Return (X, Y) of the center of cell containing provided text 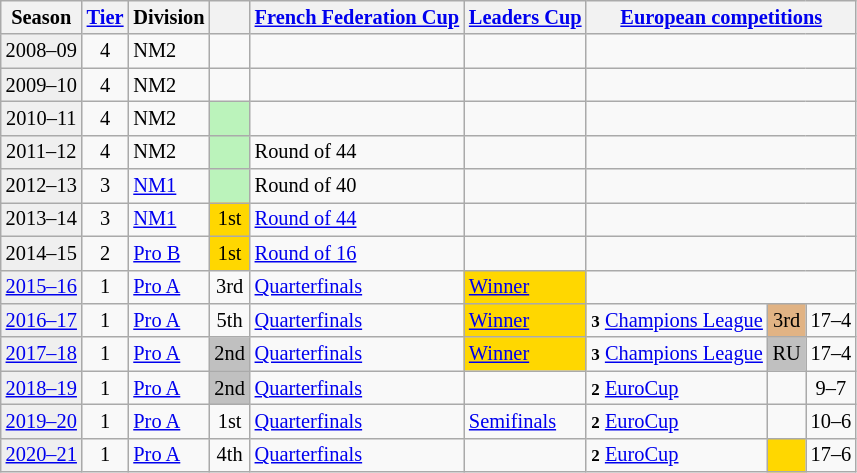
2015–16 (42, 287)
Round of 16 (357, 253)
2019–20 (42, 421)
2008–09 (42, 51)
Tier (106, 17)
French Federation Cup (357, 17)
Round of 40 (357, 186)
2020–21 (42, 455)
2012–13 (42, 186)
European competitions (721, 17)
2016–17 (42, 320)
Leaders Cup (525, 17)
17–6 (831, 455)
4th (229, 455)
2010–11 (42, 118)
Semifinals (525, 421)
2018–19 (42, 388)
Division (168, 17)
2011–12 (42, 152)
5th (229, 320)
2013–14 (42, 219)
10–6 (831, 421)
Season (42, 17)
Pro B (168, 253)
2009–10 (42, 85)
9–7 (831, 388)
2014–15 (42, 253)
2 (106, 253)
2017–18 (42, 354)
RU (787, 354)
